For the text-containing cell, return its midpoint in (x, y) coordinate format. 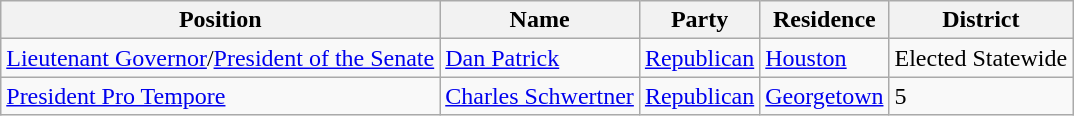
Lieutenant Governor/President of the Senate (220, 58)
Dan Patrick (540, 58)
Party (699, 20)
Position (220, 20)
Charles Schwertner (540, 96)
President Pro Tempore (220, 96)
5 (981, 96)
Name (540, 20)
District (981, 20)
Elected Statewide (981, 58)
Georgetown (824, 96)
Residence (824, 20)
Houston (824, 58)
